Search for the cell housing the specified text and yield its (X, Y) center coordinate. 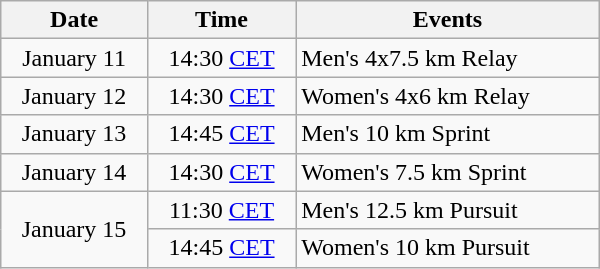
Men's 10 km Sprint (448, 134)
Date (74, 20)
Events (448, 20)
Men's 12.5 km Pursuit (448, 210)
January 15 (74, 229)
January 14 (74, 172)
Women's 7.5 km Sprint (448, 172)
January 13 (74, 134)
Men's 4x7.5 km Relay (448, 58)
January 12 (74, 96)
Women's 4x6 km Relay (448, 96)
11:30 CET (221, 210)
January 11 (74, 58)
Time (221, 20)
Women's 10 km Pursuit (448, 248)
